Output the [x, y] coordinate of the center of the cell containing the given text.  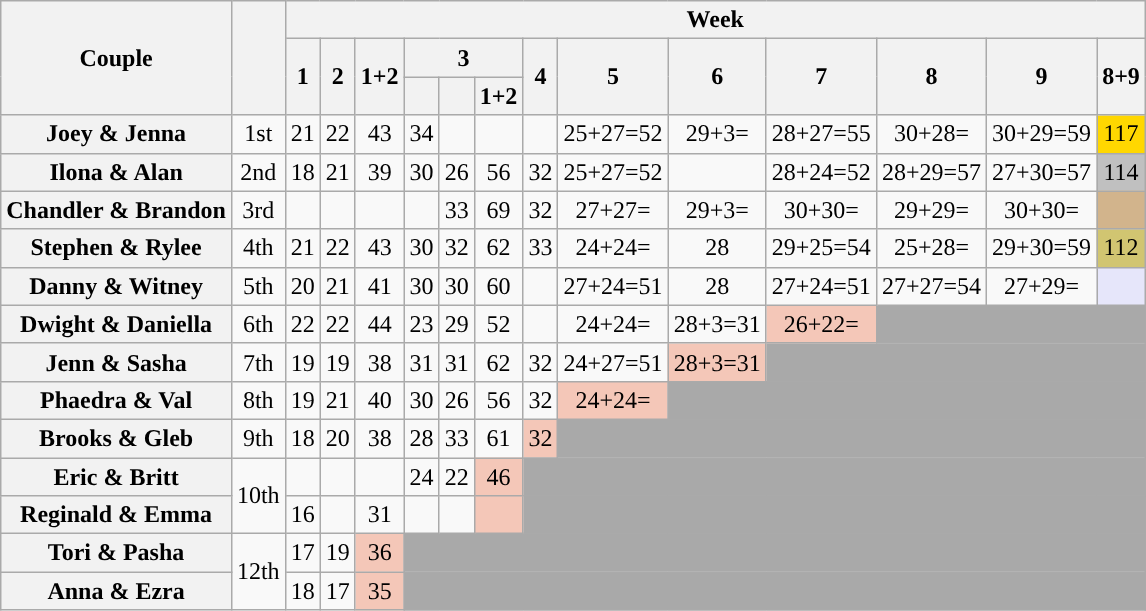
Couple [116, 58]
36 [380, 553]
34 [422, 134]
24+27=51 [613, 362]
Week [715, 20]
112 [1122, 248]
8 [931, 77]
4 [540, 77]
27+27= [613, 210]
Eric & Britt [116, 477]
44 [380, 324]
7th [258, 362]
40 [380, 400]
29 [456, 324]
Dwight & Daniella [116, 324]
60 [498, 286]
26+22= [821, 324]
5th [258, 286]
52 [498, 324]
8th [258, 400]
35 [380, 591]
39 [380, 172]
29+30=59 [1042, 248]
8+9 [1122, 77]
Jenn & Sasha [116, 362]
Tori & Pasha [116, 553]
Phaedra & Val [116, 400]
Ilona & Alan [116, 172]
46 [498, 477]
4th [258, 248]
30+28= [931, 134]
28+29=57 [931, 172]
3 [464, 58]
16 [302, 515]
29+29= [931, 210]
24 [422, 477]
9th [258, 438]
30+29=59 [1042, 134]
6 [717, 77]
1st [258, 134]
5 [613, 77]
Reginald & Emma [116, 515]
117 [1122, 134]
69 [498, 210]
Chandler & Brandon [116, 210]
41 [380, 286]
61 [498, 438]
28+24=52 [821, 172]
Brooks & Gleb [116, 438]
27+30=57 [1042, 172]
27+29= [1042, 286]
12th [258, 572]
3rd [258, 210]
28+27=55 [821, 134]
2 [338, 77]
114 [1122, 172]
7 [821, 77]
1 [302, 77]
Joey & Jenna [116, 134]
2nd [258, 172]
Stephen & Rylee [116, 248]
27+27=54 [931, 286]
10th [258, 496]
25+28= [931, 248]
23 [422, 324]
Anna & Ezra [116, 591]
9 [1042, 77]
29+25=54 [821, 248]
Danny & Witney [116, 286]
6th [258, 324]
